For the text-containing cell, return its midpoint in [x, y] coordinate format. 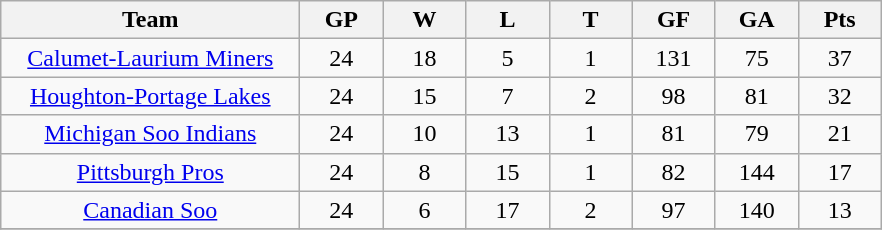
Pittsburgh Pros [150, 172]
5 [508, 58]
T [590, 20]
10 [424, 134]
W [424, 20]
Canadian Soo [150, 210]
82 [674, 172]
144 [756, 172]
8 [424, 172]
18 [424, 58]
21 [840, 134]
Houghton-Portage Lakes [150, 96]
97 [674, 210]
GP [342, 20]
32 [840, 96]
Calumet-Laurium Miners [150, 58]
Pts [840, 20]
GF [674, 20]
131 [674, 58]
79 [756, 134]
Team [150, 20]
37 [840, 58]
GA [756, 20]
140 [756, 210]
L [508, 20]
75 [756, 58]
98 [674, 96]
Michigan Soo Indians [150, 134]
7 [508, 96]
6 [424, 210]
